Pinpoint the cell where the given text exists, returning its [x, y] midpoint coordinate. 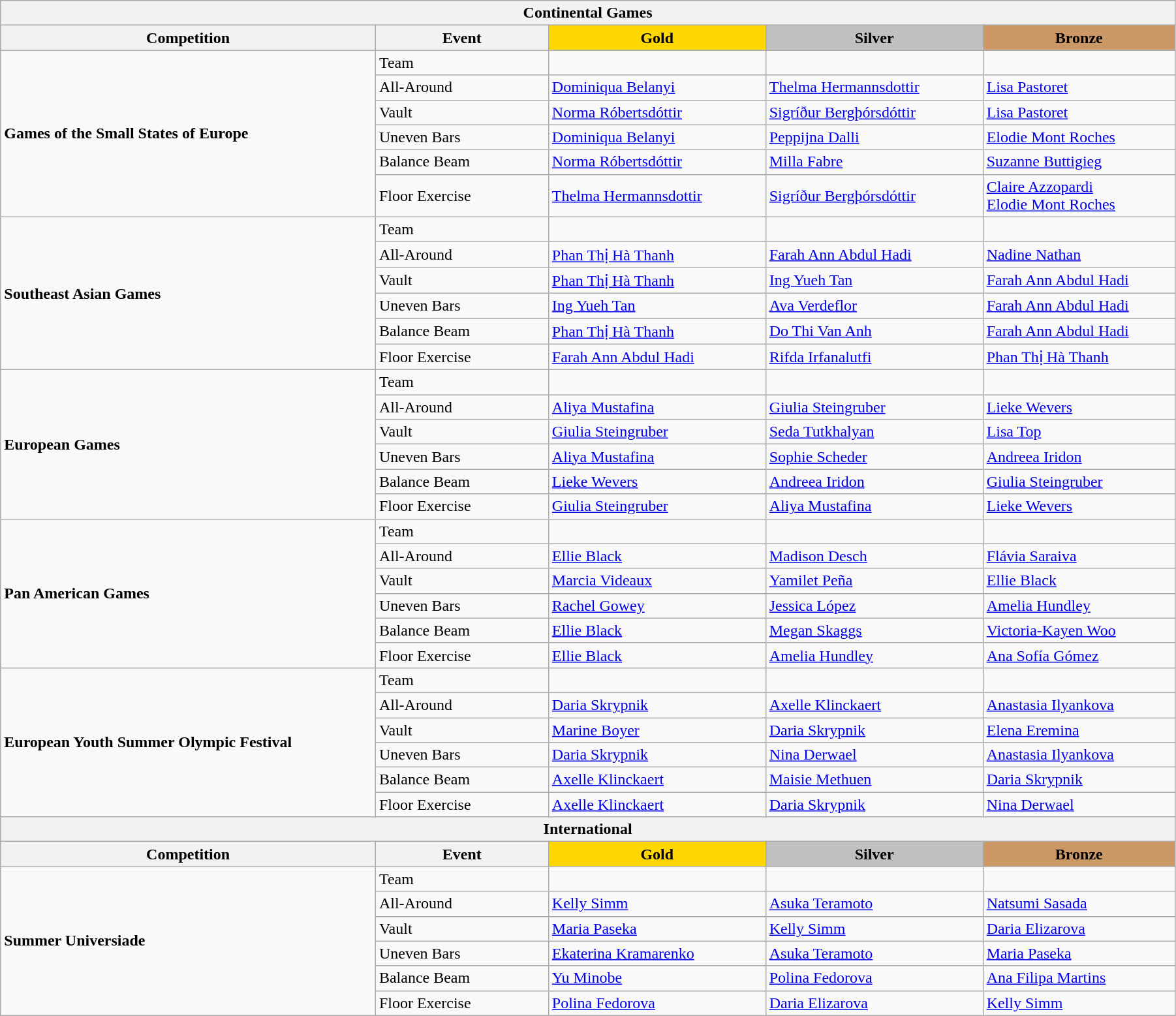
Nadine Nathan [1079, 254]
Ana Sofía Gómez [1079, 655]
Jessica López [874, 606]
Seda Tutkhalyan [874, 432]
Do Thi Van Anh [874, 331]
European Games [188, 444]
Victoria-Kayen Woo [1079, 630]
Elodie Mont Roches [1079, 137]
Marine Boyer [657, 730]
Ekaterina Kramarenko [657, 953]
European Youth Summer Olympic Festival [188, 742]
Southeast Asian Games [188, 293]
Ana Filipa Martins [1079, 978]
Natsumi Sasada [1079, 904]
International [588, 829]
Madison Desch [874, 556]
Elena Eremina [1079, 730]
Lisa Top [1079, 432]
Pan American Games [188, 593]
Yamilet Peña [874, 581]
Yu Minobe [657, 978]
Rifda Irfanalutfi [874, 357]
Flávia Saraiva [1079, 556]
Ava Verdeflor [874, 305]
Summer Universiade [188, 941]
Rachel Gowey [657, 606]
Maisie Methuen [874, 780]
Sophie Scheder [874, 457]
Peppijna Dalli [874, 137]
Megan Skaggs [874, 630]
Continental Games [588, 13]
Suzanne Buttigieg [1079, 162]
Marcia Videaux [657, 581]
Games of the Small States of Europe [188, 133]
Claire Azzopardi Elodie Mont Roches [1079, 196]
Milla Fabre [874, 162]
